Extract the (x, y) coordinate from the center of the cell holding the provided text.  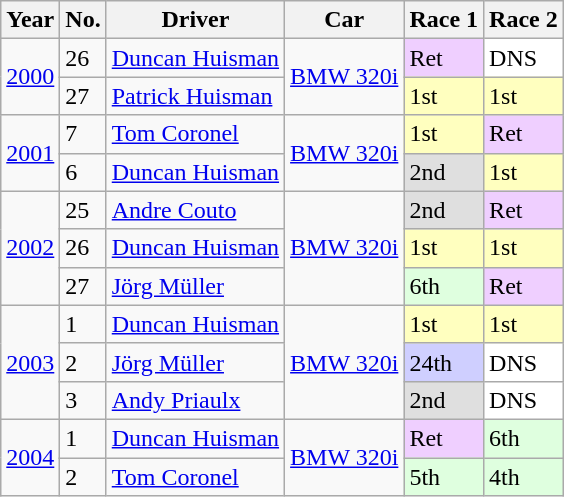
6 (83, 172)
3 (83, 400)
Andre Couto (195, 210)
Race 1 (444, 20)
Andy Priaulx (195, 400)
Patrick Huisman (195, 96)
2004 (30, 457)
24th (444, 362)
2000 (30, 77)
Car (344, 20)
5th (444, 477)
Driver (195, 20)
Year (30, 20)
2001 (30, 153)
2002 (30, 248)
Race 2 (524, 20)
2003 (30, 362)
No. (83, 20)
7 (83, 134)
4th (524, 477)
25 (83, 210)
